Extract the [X, Y] coordinate from the center of the cell holding the provided text.  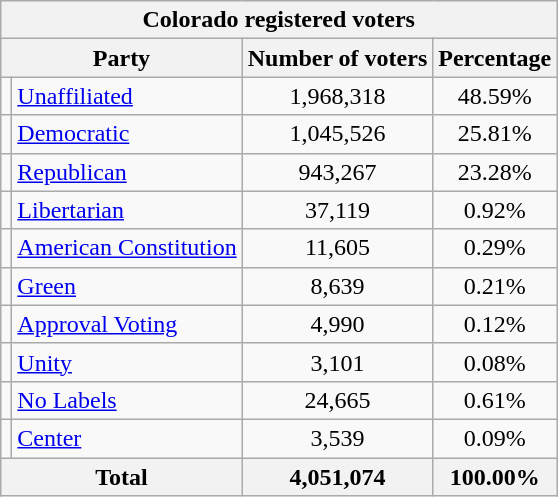
0.92% [495, 210]
0.09% [495, 438]
0.21% [495, 286]
23.28% [495, 172]
1,045,526 [338, 134]
Republican [127, 172]
0.61% [495, 400]
Approval Voting [127, 324]
8,639 [338, 286]
11,605 [338, 248]
37,119 [338, 210]
Libertarian [127, 210]
Party [122, 58]
3,539 [338, 438]
100.00% [495, 477]
0.08% [495, 362]
Colorado registered voters [279, 20]
Center [127, 438]
48.59% [495, 96]
American Constitution [127, 248]
943,267 [338, 172]
24,665 [338, 400]
4,990 [338, 324]
Green [127, 286]
Total [122, 477]
Percentage [495, 58]
4,051,074 [338, 477]
1,968,318 [338, 96]
0.29% [495, 248]
No Labels [127, 400]
Unaffiliated [127, 96]
0.12% [495, 324]
Democratic [127, 134]
Unity [127, 362]
25.81% [495, 134]
Number of voters [338, 58]
3,101 [338, 362]
